For the text-containing cell, return its midpoint in [X, Y] coordinate format. 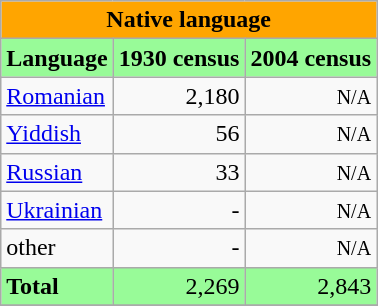
Language [57, 58]
Russian [57, 172]
2,180 [179, 96]
33 [179, 172]
Ukrainian [57, 210]
2,269 [179, 286]
56 [179, 134]
Yiddish [57, 134]
other [57, 248]
Romanian [57, 96]
Native language [189, 20]
1930 census [179, 58]
Total [57, 286]
2,843 [311, 286]
2004 census [311, 58]
